Return the [x, y] coordinate for the center point of the cell that contains the specified text.  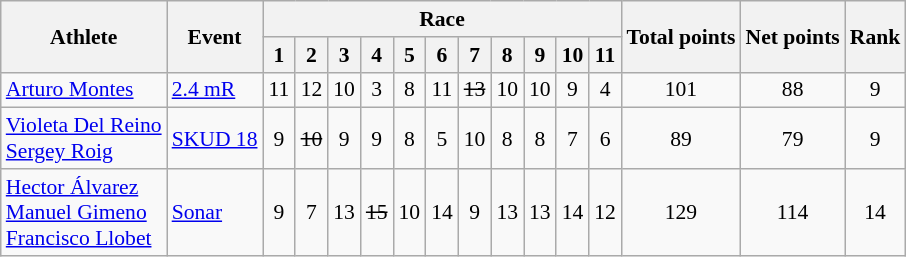
Total points [680, 36]
SKUD 18 [215, 138]
2.4 mR [215, 90]
1 [280, 55]
Violeta Del ReinoSergey Roig [84, 138]
Arturo Montes [84, 90]
Rank [876, 36]
89 [680, 138]
15 [376, 212]
88 [793, 90]
79 [793, 138]
2 [312, 55]
129 [680, 212]
Race [442, 19]
114 [793, 212]
Net points [793, 36]
101 [680, 90]
Sonar [215, 212]
Athlete [84, 36]
Event [215, 36]
Hector ÁlvarezManuel GimenoFrancisco Llobet [84, 212]
